Return the (x, y) coordinate for the center point of the cell that contains the specified text.  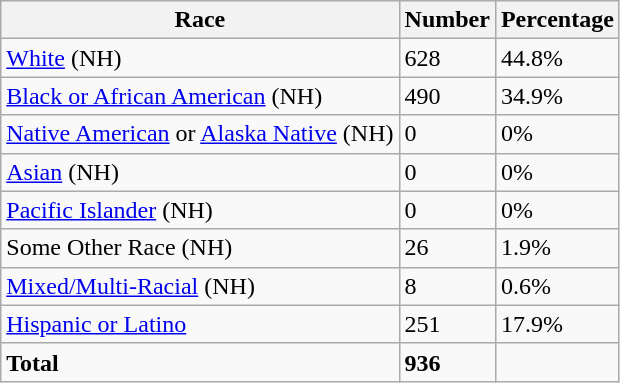
Pacific Islander (NH) (200, 210)
490 (447, 96)
Asian (NH) (200, 172)
Race (200, 20)
251 (447, 324)
Hispanic or Latino (200, 324)
Percentage (557, 20)
Total (200, 362)
White (NH) (200, 58)
17.9% (557, 324)
936 (447, 362)
34.9% (557, 96)
Mixed/Multi-Racial (NH) (200, 286)
Native American or Alaska Native (NH) (200, 134)
628 (447, 58)
0.6% (557, 286)
Black or African American (NH) (200, 96)
Number (447, 20)
Some Other Race (NH) (200, 248)
8 (447, 286)
44.8% (557, 58)
1.9% (557, 248)
26 (447, 248)
